For the text-containing cell, return its midpoint in (X, Y) coordinate format. 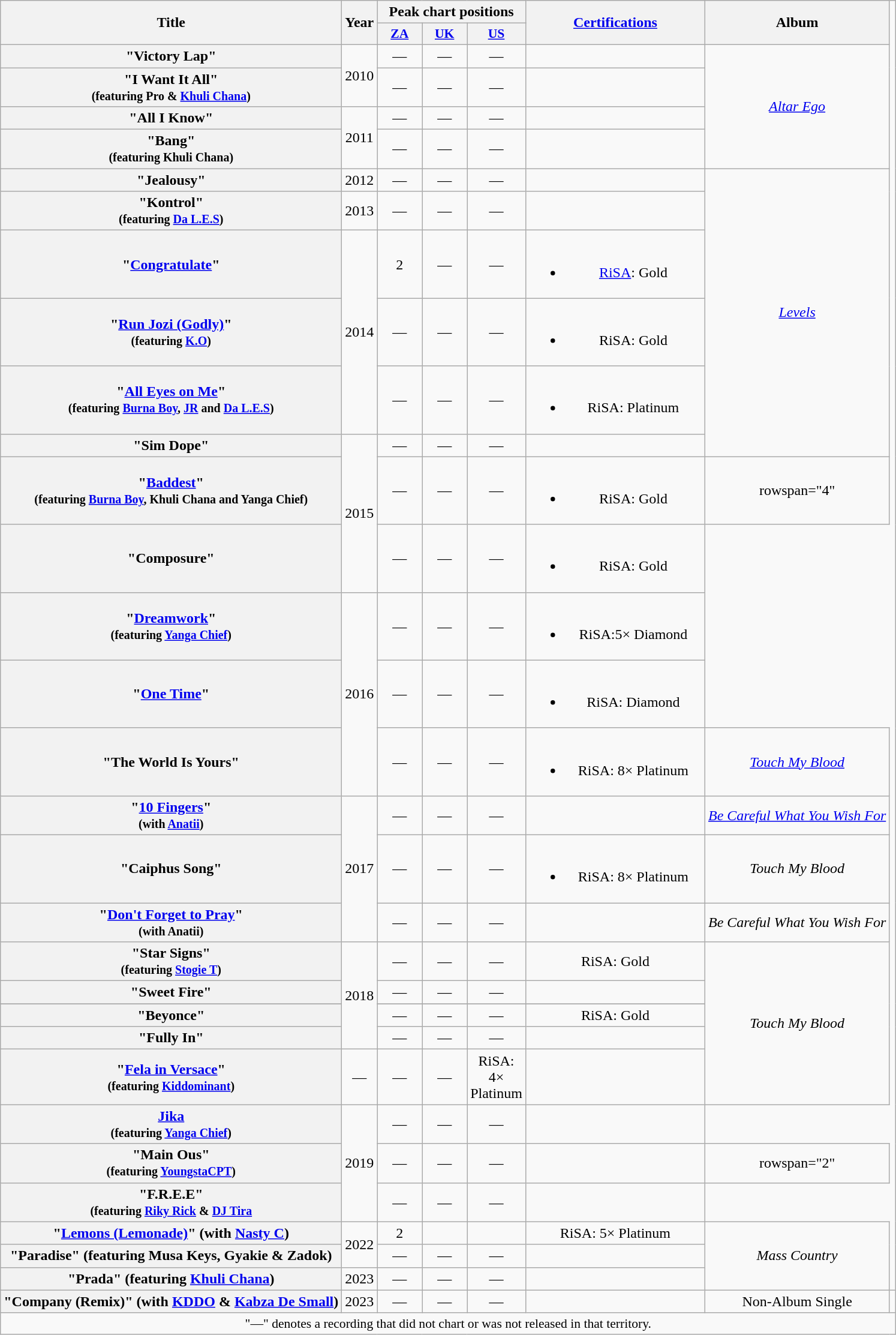
UK (445, 34)
"Main Ous"(featuring YoungstaCPT) (172, 1163)
"I Want It All"(featuring Pro & Khuli Chana) (172, 86)
"Star Signs"(featuring Stogie T) (172, 961)
Year (360, 23)
"Fully In" (172, 1038)
rowspan="4" (796, 491)
Certifications (615, 23)
Jika (featuring Yanga Chief) (172, 1124)
Peak chart positions (452, 12)
RiSA: 5× Platinum (615, 1233)
"Run Jozi (Godly)"(featuring K.O) (172, 332)
"Beyonce" (172, 1015)
"F.R.E.E" (featuring Riky Rick & DJ Tira (172, 1202)
2022 (360, 1244)
RiSA: Diamond (615, 694)
"Sim Dope" (172, 445)
2011 (360, 138)
"Bang"(featuring Khuli Chana) (172, 149)
"—" denotes a recording that did not chart or was not released in that territory. (449, 1324)
"Kontrol"(featuring Da L.E.S) (172, 211)
ZA (399, 34)
"Lemons (Lemonade)" (with Nasty C) (172, 1233)
Non-Album Single (796, 1301)
2012 (360, 180)
RiSA: Platinum (615, 400)
"Jealousy" (172, 180)
"Composure" (172, 558)
RiSA: 4× Platinum (497, 1077)
2016 (360, 694)
rowspan="2" (796, 1163)
2019 (360, 1163)
"Company (Remix)" (with KDDO & Kabza De Small) (172, 1301)
2017 (360, 869)
"Baddest"(featuring Burna Boy, Khuli Chana and Yanga Chief) (172, 491)
Title (172, 23)
2015 (360, 513)
2010 (360, 76)
Mass Country (796, 1256)
"Victory Lap" (172, 56)
"Fela in Versace"(featuring Kiddominant) (172, 1077)
"One Time" (172, 694)
"Caiphus Song" (172, 869)
"The World Is Yours" (172, 762)
Levels (796, 313)
US (497, 34)
Album (796, 23)
RiSA:5× Diamond (615, 626)
"All Eyes on Me"(featuring Burna Boy, JR and Da L.E.S) (172, 400)
Altar Ego (796, 106)
"All I Know" (172, 118)
"Paradise" (featuring Musa Keys, Gyakie & Zadok) (172, 1256)
"Dreamwork"(featuring Yanga Chief) (172, 626)
2014 (360, 332)
2018 (360, 996)
"Don't Forget to Pray"(with Anatii) (172, 922)
"Sweet Fire" (172, 992)
"Congratulate" (172, 264)
"10 Fingers"(with Anatii) (172, 815)
2013 (360, 211)
"Prada" (featuring Khuli Chana) (172, 1279)
